Locate the cell with the specified text and output its (X, Y) center coordinate. 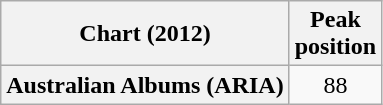
Chart (2012) (145, 34)
88 (335, 85)
Peakposition (335, 34)
Australian Albums (ARIA) (145, 85)
